Find where the given text appears and provide that cell's center as (X, Y) coordinate. 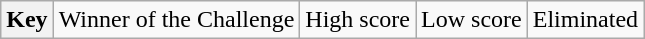
High score (358, 20)
Winner of the Challenge (176, 20)
Low score (472, 20)
Key (27, 20)
Eliminated (585, 20)
